Return (x, y) of the center of cell containing provided text 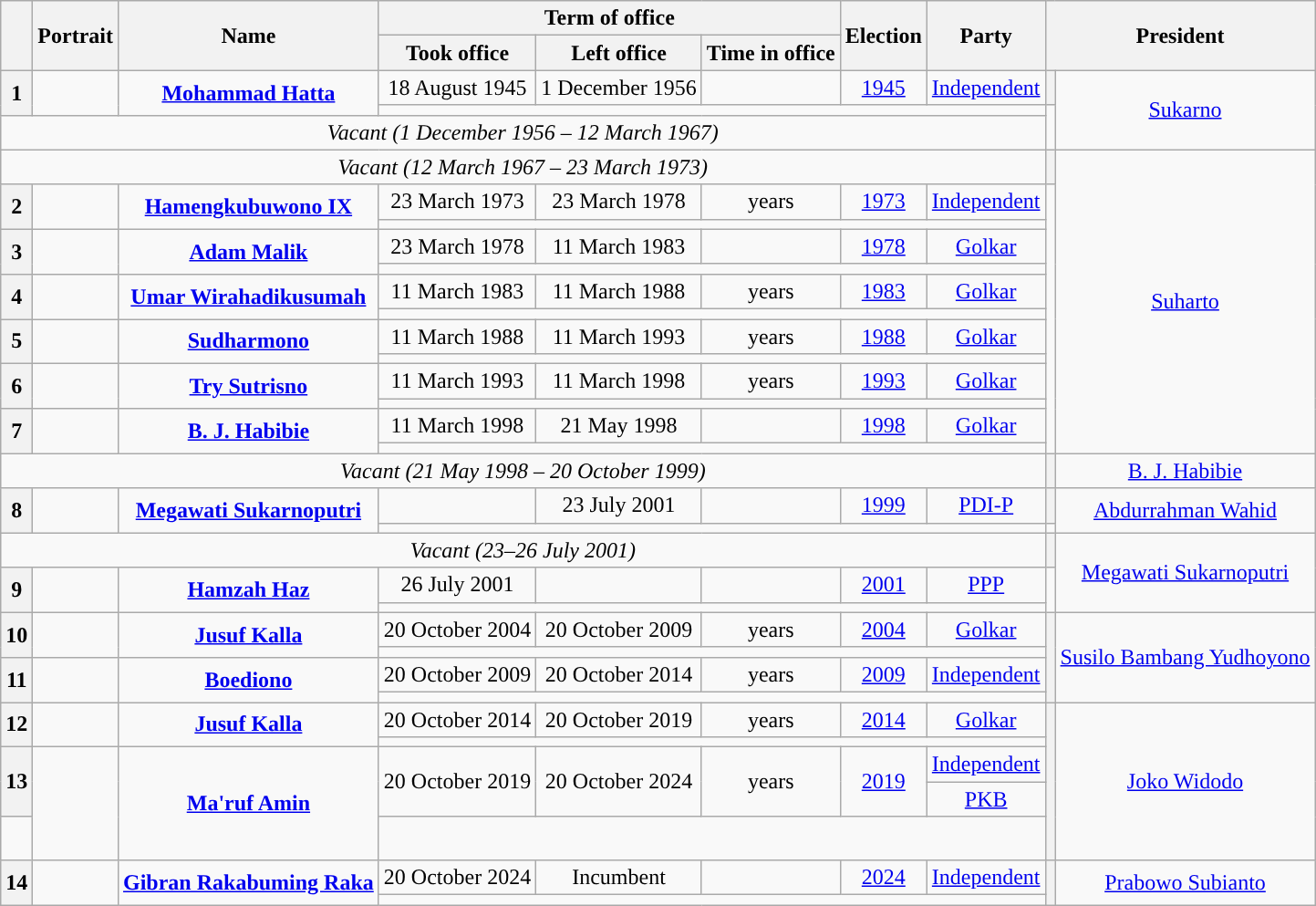
Incumbent (619, 878)
10 (16, 635)
7 (16, 431)
Hamengkubuwono IX (248, 206)
2019 (883, 782)
1998 (883, 426)
1978 (883, 246)
Party (986, 36)
12 (16, 724)
Hamzah Haz (248, 589)
PPP (986, 585)
23 March 1973 (457, 202)
Vacant (12 March 1967 – 23 March 1973) (523, 167)
Joko Widodo (1186, 781)
PKB (986, 799)
2014 (883, 720)
20 October 2004 (457, 630)
Time in office (771, 53)
Adam Malik (248, 252)
Ma'ruf Amin (248, 804)
1988 (883, 337)
1945 (883, 88)
1983 (883, 291)
6 (16, 387)
Vacant (1 December 1956 – 12 March 1967) (523, 132)
Sukarno (1186, 109)
8 (16, 511)
2024 (883, 878)
3 (16, 252)
14 (16, 883)
13 (16, 782)
Mohammad Hatta (248, 93)
1993 (883, 381)
Sudharmono (248, 341)
4 (16, 296)
1 December 1956 (619, 88)
2 (16, 206)
Took office (457, 53)
Left office (619, 53)
1999 (883, 505)
Vacant (21 May 1998 – 20 October 1999) (523, 471)
Abdurrahman Wahid (1186, 511)
PDI-P (986, 505)
21 May 1998 (619, 426)
Vacant (23–26 July 2001) (523, 550)
1973 (883, 202)
Suharto (1186, 301)
Name (248, 36)
2001 (883, 585)
Portrait (76, 36)
Susilo Bambang Yudhoyono (1186, 657)
Election (883, 36)
9 (16, 589)
Try Sutrisno (248, 387)
5 (16, 341)
Umar Wirahadikusumah (248, 296)
1 (16, 93)
Boediono (248, 679)
Prabowo Subianto (1186, 883)
11 (16, 679)
18 August 1945 (457, 88)
2009 (883, 674)
Term of office (609, 18)
26 July 2001 (457, 585)
Gibran Rakabuming Raka (248, 883)
23 July 2001 (619, 505)
2004 (883, 630)
President (1180, 36)
